Search for the cell housing the specified text and yield its [X, Y] center coordinate. 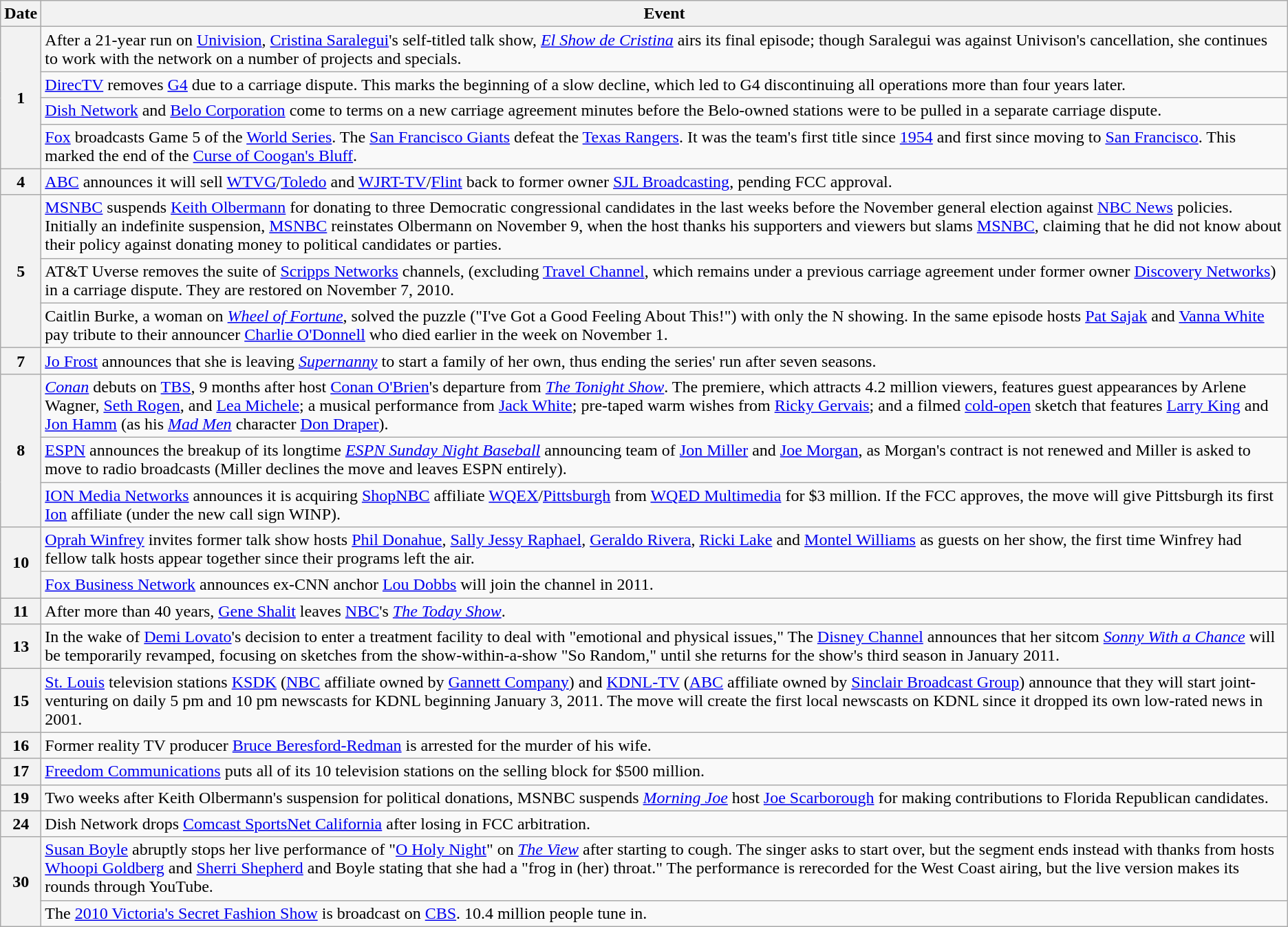
4 [21, 182]
The 2010 Victoria's Secret Fashion Show is broadcast on CBS. 10.4 million people tune in. [665, 913]
15 [21, 701]
Freedom Communications puts all of its 10 television stations on the selling block for $500 million. [665, 771]
30 [21, 882]
Jo Frost announces that she is leaving Supernanny to start a family of her own, thus ending the series' run after seven seasons. [665, 361]
5 [21, 271]
19 [21, 798]
Event [665, 14]
16 [21, 745]
8 [21, 450]
1 [21, 98]
Fox Business Network announces ex-CNN anchor Lou Dobbs will join the channel in 2011. [665, 585]
11 [21, 611]
ABC announces it will sell WTVG/Toledo and WJRT-TV/Flint back to former owner SJL Broadcasting, pending FCC approval. [665, 182]
After more than 40 years, Gene Shalit leaves NBC's The Today Show. [665, 611]
Former reality TV producer Bruce Beresford-Redman is arrested for the murder of his wife. [665, 745]
24 [21, 824]
7 [21, 361]
17 [21, 771]
Date [21, 14]
13 [21, 647]
10 [21, 563]
Dish Network drops Comcast SportsNet California after losing in FCC arbitration. [665, 824]
